For the text-containing cell, return its midpoint in (X, Y) coordinate format. 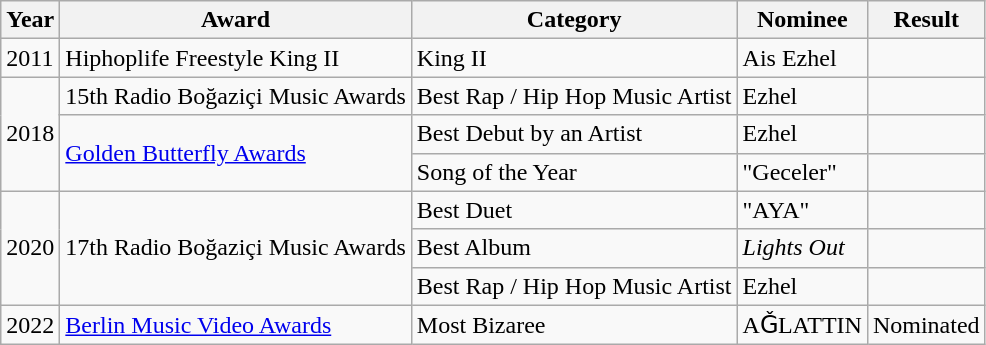
2022 (30, 325)
AǦLATTIN (802, 325)
Ais Ezhel (802, 58)
2011 (30, 58)
Berlin Music Video Awards (236, 325)
Golden Butterfly Awards (236, 153)
Result (926, 20)
2020 (30, 248)
Year (30, 20)
Nominated (926, 325)
Lights Out (802, 248)
2018 (30, 134)
Award (236, 20)
Hiphoplife Freestyle King II (236, 58)
Nominee (802, 20)
Best Debut by an Artist (574, 134)
Category (574, 20)
Best Album (574, 248)
"AYA" (802, 210)
Best Duet (574, 210)
Song of the Year (574, 172)
King II (574, 58)
Most Bizaree (574, 325)
15th Radio Boğaziçi Music Awards (236, 96)
"Geceler" (802, 172)
17th Radio Boğaziçi Music Awards (236, 248)
